Return (x, y) of the center of cell containing provided text 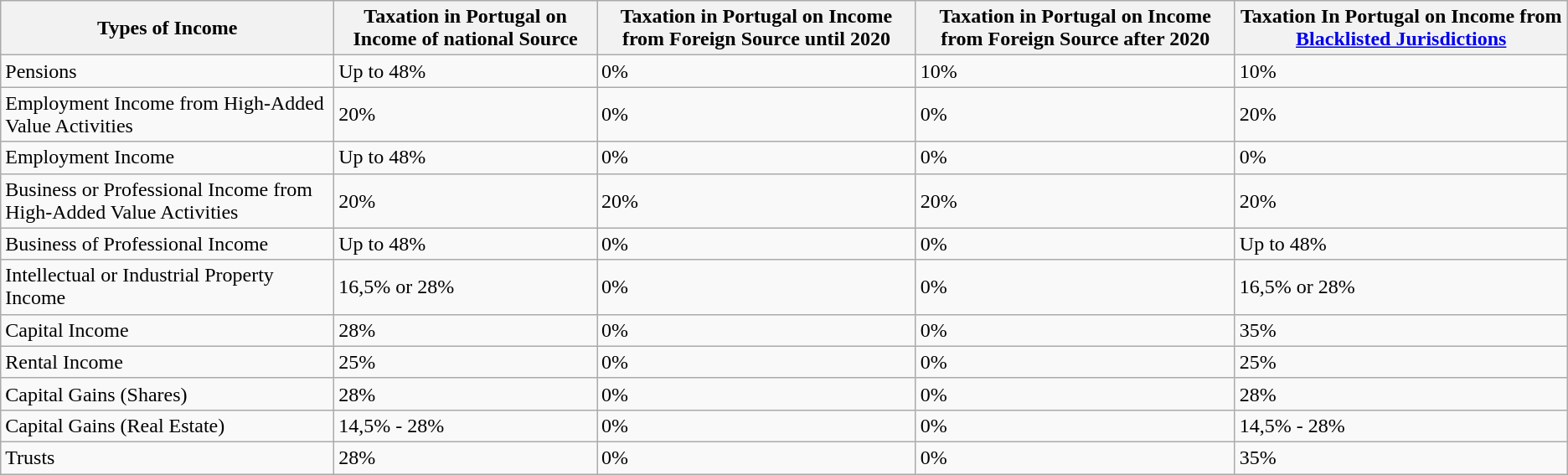
Capital Gains (Shares) (168, 394)
Rental Income (168, 362)
Types of Income (168, 28)
Intellectual or Industrial Property Income (168, 287)
Employment Income from High-Added Value Activities (168, 114)
Taxation in Portugal on Income from Foreign Source after 2020 (1075, 28)
Taxation In Portugal on Income from Blacklisted Jurisdictions (1400, 28)
Taxation in Portugal on Income of national Source (466, 28)
Pensions (168, 71)
Employment Income (168, 157)
Capital Income (168, 330)
Business of Professional Income (168, 244)
Capital Gains (Real Estate) (168, 426)
Business or Professional Income from High-Added Value Activities (168, 201)
Taxation in Portugal on Income from Foreign Source until 2020 (757, 28)
Trusts (168, 457)
